For the text-containing cell, return its midpoint in (X, Y) coordinate format. 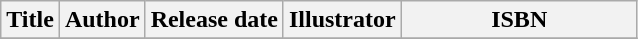
Illustrator (342, 20)
Author (102, 20)
ISBN (519, 20)
Release date (214, 20)
Title (30, 20)
